Provide the (x, y) coordinate of the cell's center where the given text is located.  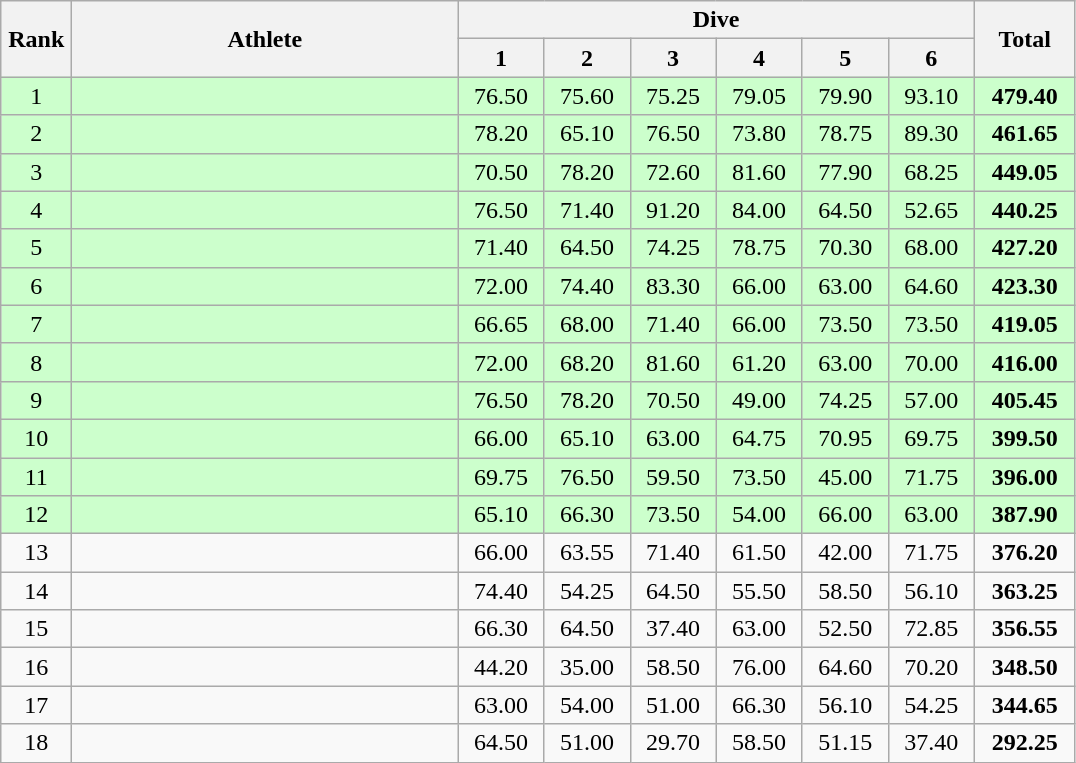
42.00 (845, 553)
8 (36, 362)
396.00 (1024, 477)
70.20 (931, 667)
14 (36, 591)
79.05 (759, 96)
45.00 (845, 477)
356.55 (1024, 629)
73.80 (759, 134)
363.25 (1024, 591)
44.20 (501, 667)
376.20 (1024, 553)
75.25 (673, 96)
13 (36, 553)
70.95 (845, 438)
292.25 (1024, 743)
70.30 (845, 248)
387.90 (1024, 515)
16 (36, 667)
9 (36, 400)
29.70 (673, 743)
61.50 (759, 553)
52.50 (845, 629)
Total (1024, 39)
Rank (36, 39)
416.00 (1024, 362)
93.10 (931, 96)
63.55 (587, 553)
12 (36, 515)
51.15 (845, 743)
59.50 (673, 477)
49.00 (759, 400)
348.50 (1024, 667)
91.20 (673, 210)
15 (36, 629)
72.85 (931, 629)
Athlete (265, 39)
344.65 (1024, 705)
461.65 (1024, 134)
64.75 (759, 438)
89.30 (931, 134)
72.60 (673, 172)
419.05 (1024, 324)
77.90 (845, 172)
11 (36, 477)
55.50 (759, 591)
70.00 (931, 362)
423.30 (1024, 286)
7 (36, 324)
84.00 (759, 210)
35.00 (587, 667)
75.60 (587, 96)
57.00 (931, 400)
Dive (716, 20)
76.00 (759, 667)
449.05 (1024, 172)
399.50 (1024, 438)
68.20 (587, 362)
66.65 (501, 324)
440.25 (1024, 210)
405.45 (1024, 400)
427.20 (1024, 248)
17 (36, 705)
83.30 (673, 286)
52.65 (931, 210)
61.20 (759, 362)
68.25 (931, 172)
10 (36, 438)
479.40 (1024, 96)
18 (36, 743)
79.90 (845, 96)
